Return [X, Y] of the center of cell containing provided text 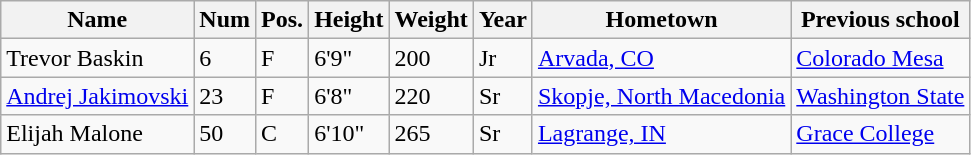
Num [225, 20]
Pos. [282, 20]
Height [349, 20]
C [282, 134]
Washington State [880, 96]
23 [225, 96]
Skopje, North Macedonia [661, 96]
200 [431, 58]
Jr [502, 58]
Hometown [661, 20]
Lagrange, IN [661, 134]
Trevor Baskin [98, 58]
6'8" [349, 96]
Colorado Mesa [880, 58]
6'9" [349, 58]
Previous school [880, 20]
220 [431, 96]
Andrej Jakimovski [98, 96]
50 [225, 134]
265 [431, 134]
6 [225, 58]
Arvada, CO [661, 58]
6'10" [349, 134]
Weight [431, 20]
Year [502, 20]
Name [98, 20]
Grace College [880, 134]
Elijah Malone [98, 134]
